From the cell containing the given text, extract its center point as [x, y] coordinate. 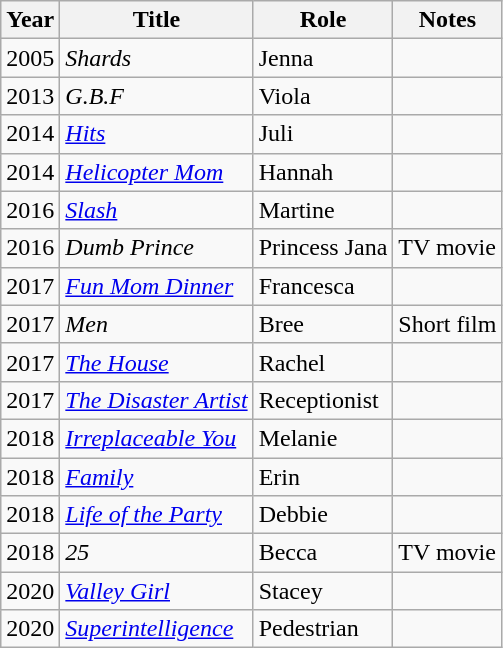
Title [156, 20]
The House [156, 362]
2013 [30, 96]
Martine [323, 210]
Jenna [323, 58]
Notes [448, 20]
Bree [323, 324]
Helicopter Mom [156, 172]
Erin [323, 477]
Viola [323, 96]
Pedestrian [323, 629]
Shards [156, 58]
Role [323, 20]
Life of the Party [156, 515]
Hannah [323, 172]
Debbie [323, 515]
25 [156, 553]
Receptionist [323, 400]
Melanie [323, 438]
Valley Girl [156, 591]
Becca [323, 553]
Fun Mom Dinner [156, 286]
Dumb Prince [156, 248]
Rachel [323, 362]
Stacey [323, 591]
Francesca [323, 286]
G.B.F [156, 96]
Princess Jana [323, 248]
Short film [448, 324]
Family [156, 477]
Irreplaceable You [156, 438]
Year [30, 20]
Hits [156, 134]
The Disaster Artist [156, 400]
Slash [156, 210]
Men [156, 324]
Superintelligence [156, 629]
Juli [323, 134]
2005 [30, 58]
